Output the [x, y] coordinate of the center of the cell containing the given text.  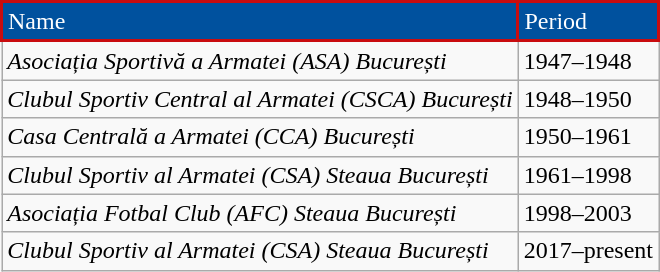
Clubul Sportiv Central al Armatei (CSCA) București [260, 99]
1948–1950 [588, 99]
2017–present [588, 251]
Casa Centrală a Armatei (CCA) București [260, 137]
1961–1998 [588, 175]
1947–1948 [588, 60]
Asociația Fotbal Club (AFC) Steaua București [260, 213]
1950–1961 [588, 137]
1998–2003 [588, 213]
Period [588, 22]
Name [260, 22]
Asociația Sportivă a Armatei (ASA) București [260, 60]
